Return the (X, Y) coordinate for the center point of the cell that contains the specified text.  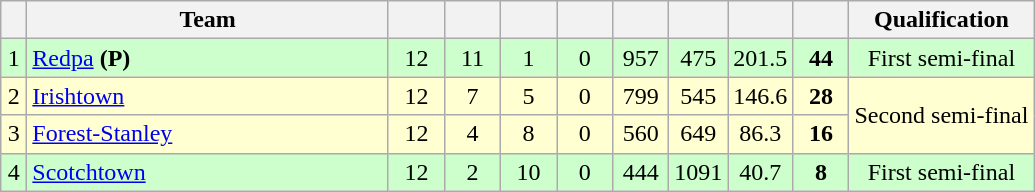
201.5 (760, 58)
86.3 (760, 134)
3 (14, 134)
475 (698, 58)
Qualification (942, 20)
444 (641, 172)
Scotchtown (208, 172)
Forest-Stanley (208, 134)
16 (821, 134)
11 (472, 58)
957 (641, 58)
28 (821, 96)
44 (821, 58)
649 (698, 134)
40.7 (760, 172)
799 (641, 96)
Team (208, 20)
1091 (698, 172)
545 (698, 96)
10 (529, 172)
560 (641, 134)
146.6 (760, 96)
Irishtown (208, 96)
5 (529, 96)
Redpa (P) (208, 58)
Second semi-final (942, 115)
7 (472, 96)
